Determine the (X, Y) coordinate at the center of the cell enclosing the given text.  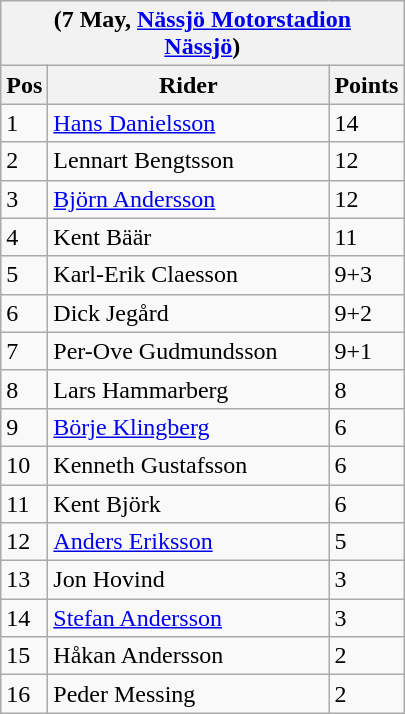
9+3 (366, 275)
Dick Jegård (188, 313)
Pos (24, 85)
9+2 (366, 313)
Points (366, 85)
9 (24, 427)
Anders Eriksson (188, 542)
Kenneth Gustafsson (188, 465)
9+1 (366, 351)
16 (24, 694)
4 (24, 237)
Karl-Erik Claesson (188, 275)
7 (24, 351)
1 (24, 123)
Lennart Bengtsson (188, 161)
Lars Hammarberg (188, 389)
Rider (188, 85)
13 (24, 580)
Kent Bäär (188, 237)
Jon Hovind (188, 580)
Björn Andersson (188, 199)
15 (24, 656)
Per-Ove Gudmundsson (188, 351)
Kent Björk (188, 503)
(7 May, Nässjö Motorstadion Nässjö) (202, 34)
Håkan Andersson (188, 656)
10 (24, 465)
Hans Danielsson (188, 123)
Peder Messing (188, 694)
Stefan Andersson (188, 618)
Börje Klingberg (188, 427)
